Capture the cell that displays the provided text and extract its [X, Y] central coordinate. 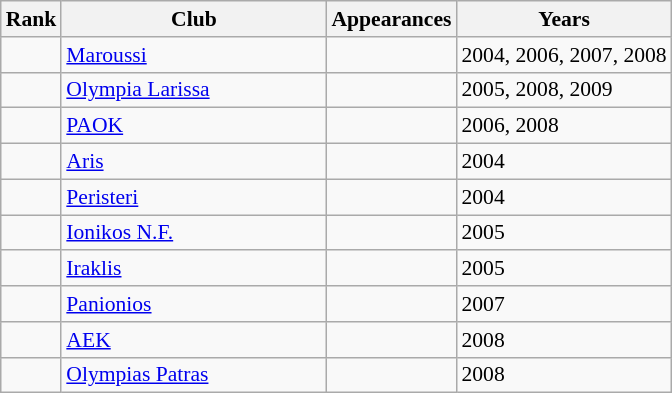
Panionios [194, 304]
Aris [194, 162]
Maroussi [194, 55]
Rank [32, 19]
2004, 2006, 2007, 2008 [564, 55]
Iraklis [194, 269]
Ionikos N.F. [194, 233]
Years [564, 19]
PAOK [194, 126]
2007 [564, 304]
Olympia Larissa [194, 90]
2005, 2008, 2009 [564, 90]
Peristeri [194, 197]
Olympias Patras [194, 375]
Club [194, 19]
AEK [194, 340]
2006, 2008 [564, 126]
Appearances [391, 19]
